Identify which cell holds the provided text, then report its (X, Y) central coordinate. 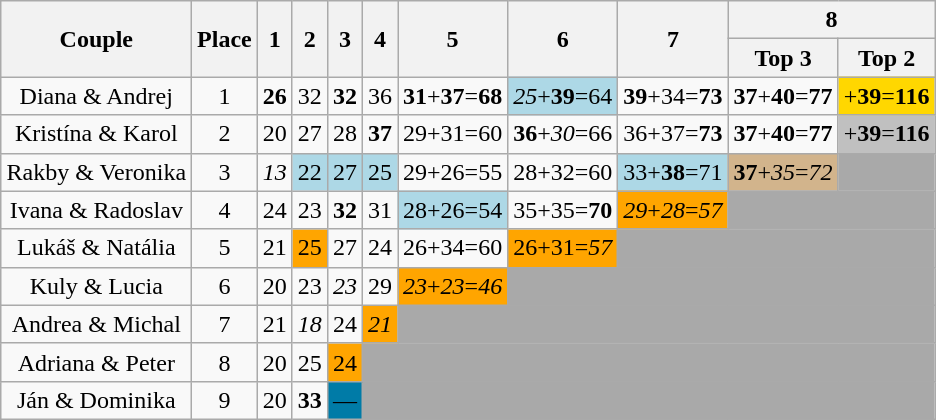
Place (225, 39)
37 (380, 134)
29+28=57 (673, 210)
29 (380, 286)
18 (310, 324)
33 (310, 400)
13 (274, 172)
Kuly & Lucia (96, 286)
Ivana & Radoslav (96, 210)
Top 2 (886, 58)
31 (380, 210)
36+37=73 (673, 134)
26+34=60 (453, 248)
Couple (96, 39)
22 (310, 172)
36+30=66 (563, 134)
23+23=46 (453, 286)
33+38=71 (673, 172)
Rakby & Veronika (96, 172)
31+37=68 (453, 96)
28 (344, 134)
— (344, 400)
Top 3 (783, 58)
Ján & Dominika (96, 400)
36 (380, 96)
26+31=57 (563, 248)
25+39=64 (563, 96)
37+35=72 (783, 172)
Adriana & Peter (96, 362)
9 (225, 400)
Diana & Andrej (96, 96)
Lukáš & Natália (96, 248)
26 (274, 96)
28+26=54 (453, 210)
35+35=70 (563, 210)
Kristína & Karol (96, 134)
39+34=73 (673, 96)
29+31=60 (453, 134)
28+32=60 (563, 172)
Andrea & Michal (96, 324)
29+26=55 (453, 172)
